Capture the cell that displays the provided text and extract its [x, y] central coordinate. 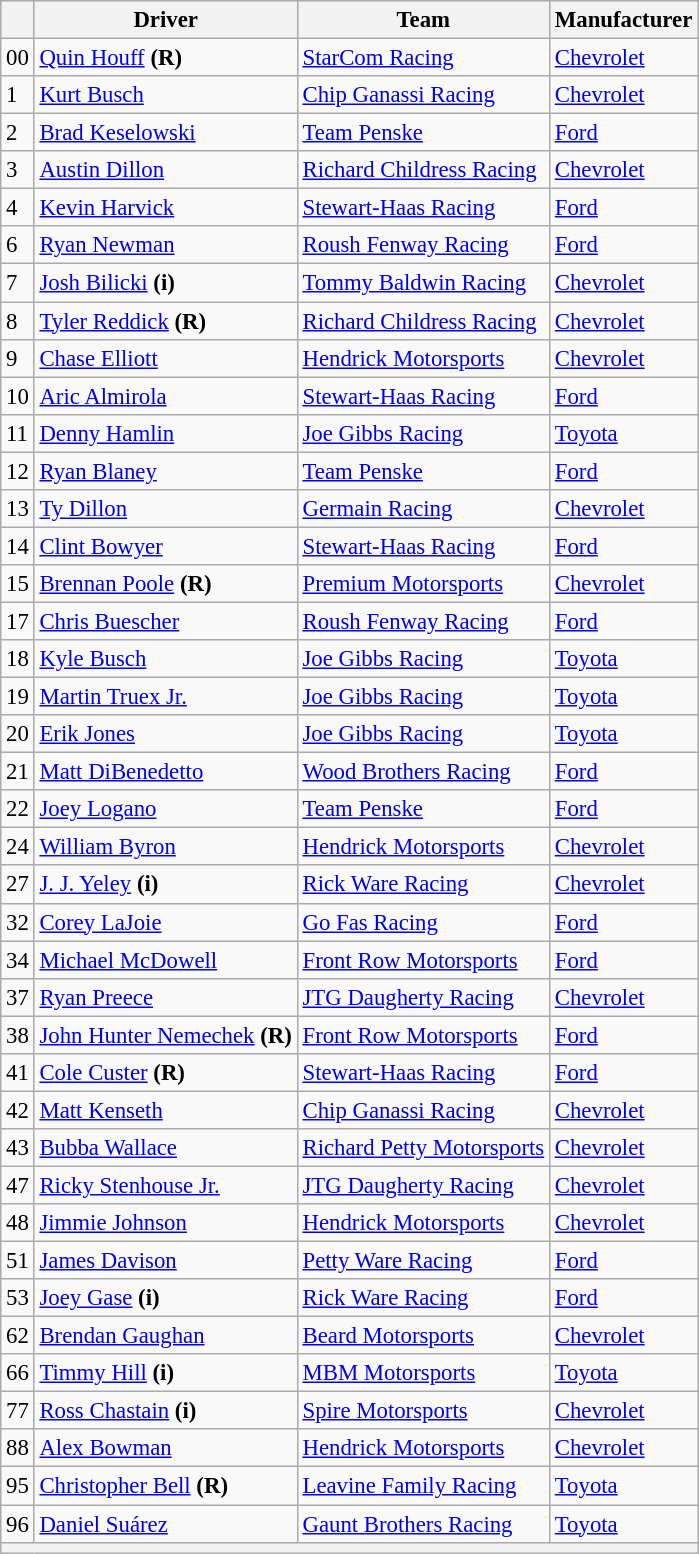
Richard Petty Motorsports [423, 1148]
William Byron [166, 847]
Brad Keselowski [166, 133]
10 [18, 396]
43 [18, 1148]
20 [18, 734]
Brennan Poole (R) [166, 584]
Josh Bilicki (i) [166, 283]
7 [18, 283]
Denny Hamlin [166, 433]
Jimmie Johnson [166, 1223]
Gaunt Brothers Racing [423, 1524]
77 [18, 1411]
Kevin Harvick [166, 208]
95 [18, 1486]
15 [18, 584]
13 [18, 509]
Matt DiBenedetto [166, 772]
42 [18, 1110]
Kurt Busch [166, 95]
12 [18, 471]
Alex Bowman [166, 1449]
Leavine Family Racing [423, 1486]
Tyler Reddick (R) [166, 321]
Wood Brothers Racing [423, 772]
21 [18, 772]
17 [18, 621]
James Davison [166, 1261]
24 [18, 847]
Ryan Newman [166, 245]
47 [18, 1185]
Germain Racing [423, 509]
Driver [166, 20]
J. J. Yeley (i) [166, 885]
2 [18, 133]
6 [18, 245]
34 [18, 960]
John Hunter Nemechek (R) [166, 1035]
Ryan Blaney [166, 471]
41 [18, 1073]
18 [18, 659]
32 [18, 922]
38 [18, 1035]
Ricky Stenhouse Jr. [166, 1185]
Austin Dillon [166, 170]
00 [18, 58]
Corey LaJoie [166, 922]
Tommy Baldwin Racing [423, 283]
Joey Gase (i) [166, 1298]
Ryan Preece [166, 997]
Go Fas Racing [423, 922]
MBM Motorsports [423, 1373]
14 [18, 546]
Clint Bowyer [166, 546]
Manufacturer [623, 20]
Joey Logano [166, 809]
Brendan Gaughan [166, 1336]
Quin Houff (R) [166, 58]
Cole Custer (R) [166, 1073]
88 [18, 1449]
Ty Dillon [166, 509]
Timmy Hill (i) [166, 1373]
37 [18, 997]
Team [423, 20]
3 [18, 170]
Chase Elliott [166, 358]
StarCom Racing [423, 58]
Bubba Wallace [166, 1148]
Aric Almirola [166, 396]
19 [18, 697]
51 [18, 1261]
Spire Motorsports [423, 1411]
Erik Jones [166, 734]
11 [18, 433]
Christopher Bell (R) [166, 1486]
Daniel Suárez [166, 1524]
Premium Motorsports [423, 584]
Chris Buescher [166, 621]
8 [18, 321]
Matt Kenseth [166, 1110]
Michael McDowell [166, 960]
62 [18, 1336]
4 [18, 208]
Beard Motorsports [423, 1336]
96 [18, 1524]
22 [18, 809]
66 [18, 1373]
27 [18, 885]
Petty Ware Racing [423, 1261]
53 [18, 1298]
9 [18, 358]
1 [18, 95]
Martin Truex Jr. [166, 697]
Ross Chastain (i) [166, 1411]
Kyle Busch [166, 659]
48 [18, 1223]
